Determine the (x, y) coordinate at the center of the cell enclosing the given text.  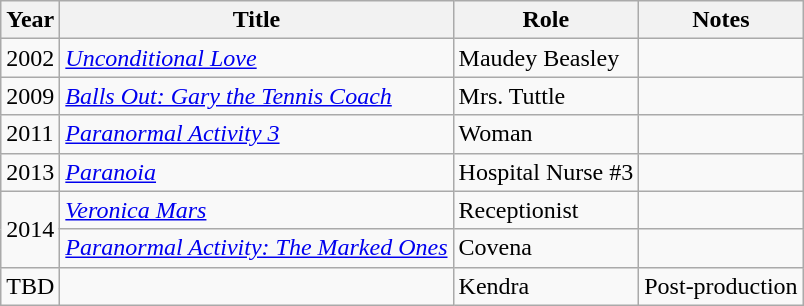
Kendra (546, 286)
Balls Out: Gary the Tennis Coach (256, 96)
Woman (546, 134)
Hospital Nurse #3 (546, 172)
2013 (30, 172)
2011 (30, 134)
Year (30, 20)
Maudey Beasley (546, 58)
Title (256, 20)
2002 (30, 58)
Paranormal Activity 3 (256, 134)
Paranoia (256, 172)
Unconditional Love (256, 58)
Post-production (721, 286)
Role (546, 20)
Veronica Mars (256, 210)
TBD (30, 286)
2009 (30, 96)
Paranormal Activity: The Marked Ones (256, 248)
Notes (721, 20)
2014 (30, 229)
Receptionist (546, 210)
Covena (546, 248)
Mrs. Tuttle (546, 96)
